Output the [X, Y] coordinate of the center of the cell containing the given text.  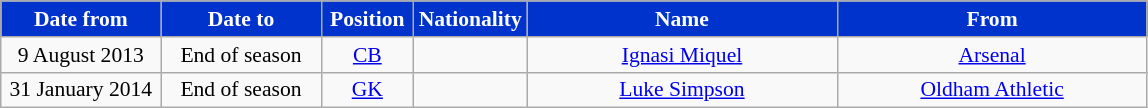
Ignasi Miquel [682, 55]
GK [368, 90]
Position [368, 19]
Oldham Athletic [992, 90]
CB [368, 55]
Date to [241, 19]
Name [682, 19]
Arsenal [992, 55]
Date from [81, 19]
31 January 2014 [81, 90]
Luke Simpson [682, 90]
9 August 2013 [81, 55]
From [992, 19]
Nationality [470, 19]
